Identify which cell holds the provided text, then report its (x, y) central coordinate. 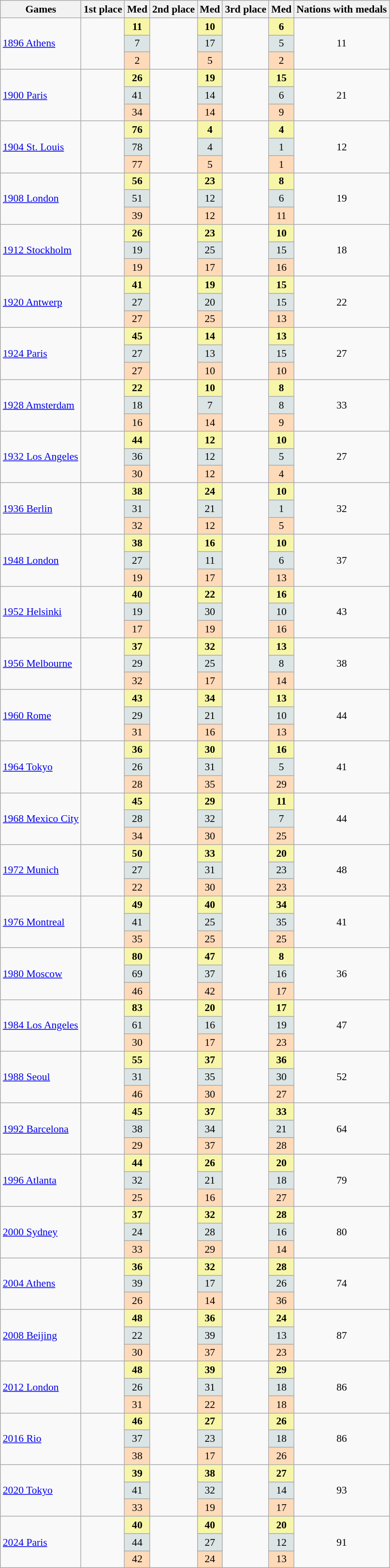
1936 Berlin (41, 509)
1948 London (41, 561)
1908 London (41, 198)
1996 Atlanta (41, 1181)
64 (341, 1128)
1956 Melbourne (41, 663)
74 (341, 1284)
1952 Helsinki (41, 612)
56 (137, 181)
2nd place (173, 9)
83 (137, 1008)
1960 Rome (41, 716)
49 (137, 905)
1984 Los Angeles (41, 1025)
1932 Los Angeles (41, 457)
51 (137, 199)
52 (341, 1077)
78 (137, 147)
93 (341, 1490)
76 (137, 130)
2016 Rio (41, 1439)
1924 Paris (41, 354)
55 (137, 1060)
1988 Seoul (41, 1077)
69 (137, 974)
1964 Tokyo (41, 767)
1912 Stockholm (41, 250)
3rd place (246, 9)
2004 Athens (41, 1284)
77 (137, 164)
1992 Barcelona (41, 1128)
87 (341, 1335)
2000 Sydney (41, 1232)
1928 Amsterdam (41, 405)
1st place (103, 9)
1972 Munich (41, 870)
2024 Paris (41, 1542)
2020 Tokyo (41, 1490)
1896 Athens (41, 44)
1920 Antwerp (41, 302)
1900 Paris (41, 96)
1980 Moscow (41, 974)
79 (341, 1181)
50 (137, 853)
2012 London (41, 1388)
1968 Mexico City (41, 819)
2008 Beijing (41, 1335)
Nations with medals (341, 9)
Games (41, 9)
1904 St. Louis (41, 147)
91 (341, 1542)
61 (137, 1026)
1976 Montreal (41, 923)
